Return the (X, Y) coordinate for the center point of the cell that contains the specified text.  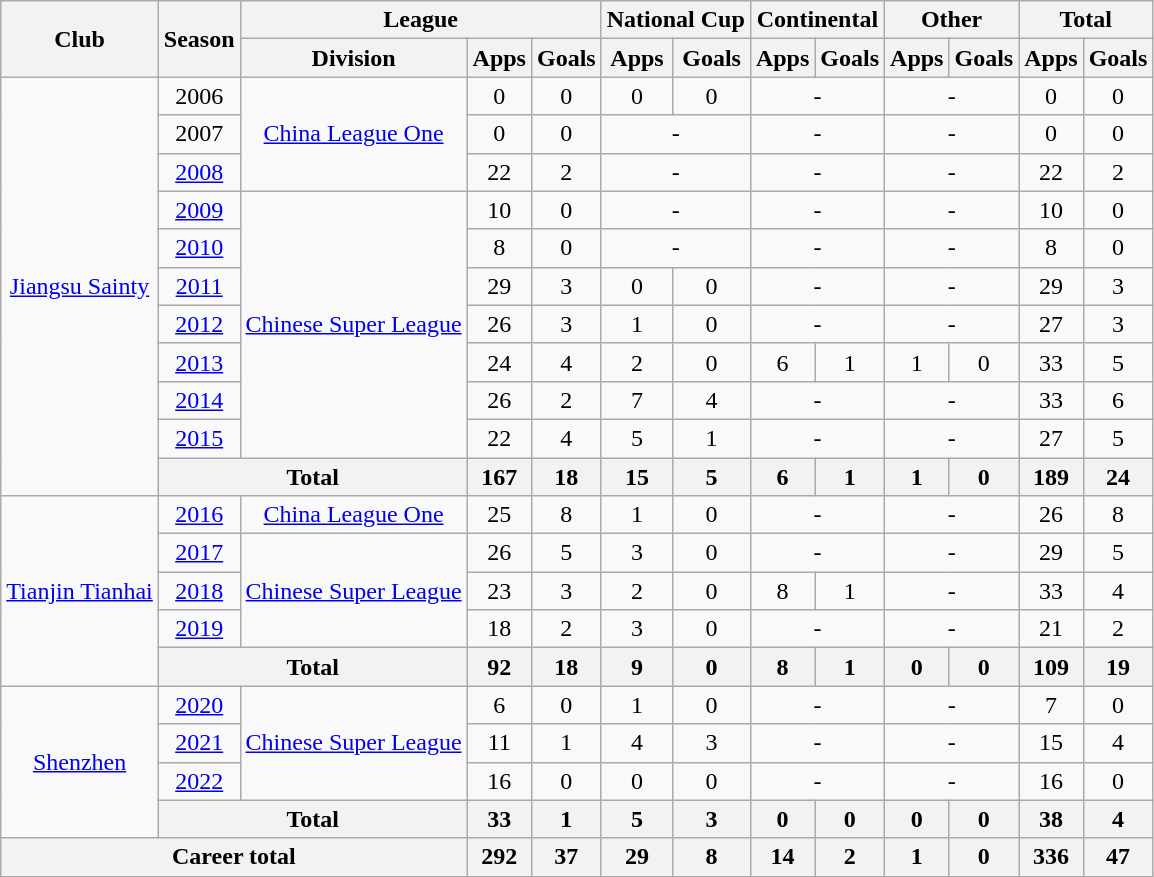
Tianjin Tianhai (80, 591)
23 (499, 591)
Jiangsu Sainty (80, 286)
2008 (199, 172)
167 (499, 477)
336 (1051, 857)
2018 (199, 591)
2007 (199, 134)
Club (80, 39)
2022 (199, 781)
189 (1051, 477)
38 (1051, 819)
25 (499, 515)
2006 (199, 96)
2009 (199, 210)
Division (354, 58)
Season (199, 39)
11 (499, 743)
2011 (199, 286)
21 (1051, 629)
14 (782, 857)
Career total (234, 857)
Shenzhen (80, 762)
2010 (199, 248)
2015 (199, 438)
292 (499, 857)
109 (1051, 667)
Continental (817, 20)
League (420, 20)
2017 (199, 553)
92 (499, 667)
19 (1118, 667)
2014 (199, 400)
2019 (199, 629)
2020 (199, 705)
National Cup (676, 20)
9 (637, 667)
2021 (199, 743)
2016 (199, 515)
2013 (199, 362)
47 (1118, 857)
37 (566, 857)
2012 (199, 324)
Other (952, 20)
